Scan for the cell matching the given text and deliver its [x, y] coordinate at center. 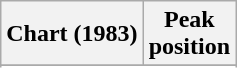
Peakposition [189, 34]
Chart (1983) [72, 34]
